Extract the (x, y) coordinate from the center of the cell holding the provided text.  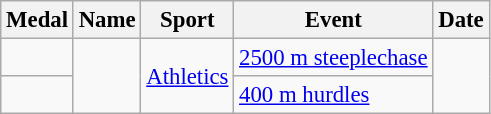
Medal (38, 20)
Sport (188, 20)
Event (334, 20)
Date (461, 20)
Athletics (188, 76)
Name (107, 20)
2500 m steeplechase (334, 58)
400 m hurdles (334, 95)
